From the cell containing the given text, extract its center point as [x, y] coordinate. 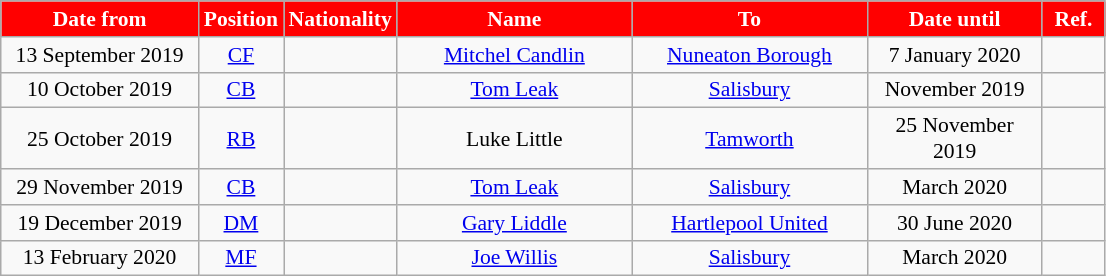
7 January 2020 [954, 55]
November 2019 [954, 90]
10 October 2019 [100, 90]
19 December 2019 [100, 223]
13 February 2020 [100, 258]
RB [240, 138]
Position [240, 19]
Nuneaton Borough [750, 55]
Ref. [1074, 19]
30 June 2020 [954, 223]
Hartlepool United [750, 223]
25 November 2019 [954, 138]
Joe Willis [514, 258]
Tamworth [750, 138]
25 October 2019 [100, 138]
DM [240, 223]
13 September 2019 [100, 55]
29 November 2019 [100, 187]
Name [514, 19]
Mitchel Candlin [514, 55]
MF [240, 258]
Date from [100, 19]
Gary Liddle [514, 223]
Luke Little [514, 138]
Date until [954, 19]
To [750, 19]
Nationality [340, 19]
CF [240, 55]
